Identify which cell holds the provided text, then report its (X, Y) central coordinate. 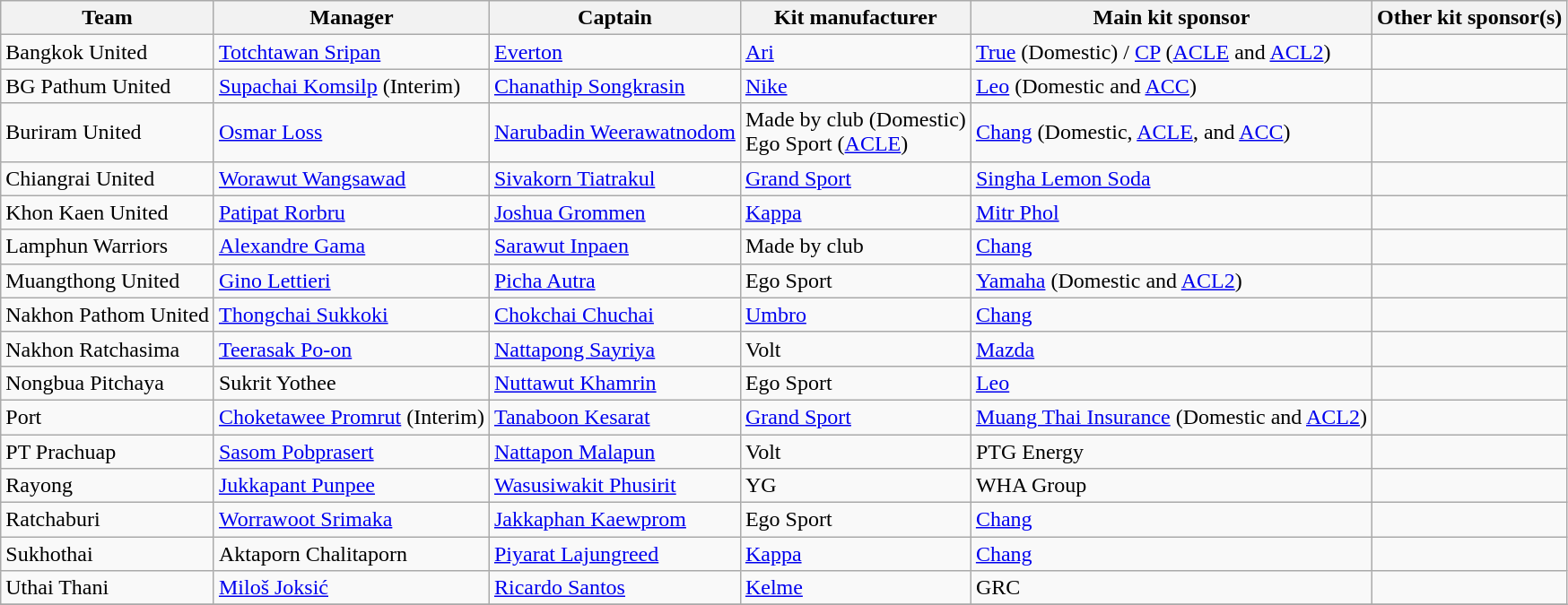
Chiangrai United (108, 178)
Rayong (108, 486)
Leo (Domestic and ACC) (1172, 86)
Nakhon Pathom United (108, 315)
Nattapon Malapun (614, 451)
Jukkapant Punpee (352, 486)
Worawut Wangsawad (352, 178)
PTG Energy (1172, 451)
Tanaboon Kesarat (614, 417)
Gino Lettieri (352, 281)
Made by club (856, 246)
Nike (856, 86)
Sukrit Yothee (352, 383)
Main kit sponsor (1172, 18)
Teerasak Po-on (352, 349)
Nuttawut Khamrin (614, 383)
Jakkaphan Kaewprom (614, 520)
Captain (614, 18)
Muangthong United (108, 281)
Yamaha (Domestic and ACL2) (1172, 281)
Made by club (Domestic) Ego Sport (ACLE) (856, 133)
Kit manufacturer (856, 18)
Sasom Pobprasert (352, 451)
Nattapong Sayriya (614, 349)
Aktaporn Chalitaporn (352, 554)
Buriram United (108, 133)
Khon Kaen United (108, 212)
Other kit sponsor(s) (1469, 18)
Totchtawan Sripan (352, 52)
Chanathip Songkrasin (614, 86)
Ratchaburi (108, 520)
Choketawee Promrut (Interim) (352, 417)
Chang (Domestic, ACLE, and ACC) (1172, 133)
Mitr Phol (1172, 212)
Chokchai Chuchai (614, 315)
Manager (352, 18)
Team (108, 18)
Ricardo Santos (614, 588)
True (Domestic) / CP (ACLE and ACL2) (1172, 52)
Nakhon Ratchasima (108, 349)
Bangkok United (108, 52)
Everton (614, 52)
Leo (1172, 383)
Muang Thai Insurance (Domestic and ACL2) (1172, 417)
Umbro (856, 315)
Worrawoot Srimaka (352, 520)
Kelme (856, 588)
Alexandre Gama (352, 246)
Lamphun Warriors (108, 246)
Sukhothai (108, 554)
Supachai Komsilp (Interim) (352, 86)
YG (856, 486)
Piyarat Lajungreed (614, 554)
Miloš Joksić (352, 588)
Patipat Rorbru (352, 212)
Ari (856, 52)
Mazda (1172, 349)
Picha Autra (614, 281)
PT Prachuap (108, 451)
Osmar Loss (352, 133)
Narubadin Weerawatnodom (614, 133)
WHA Group (1172, 486)
GRC (1172, 588)
BG Pathum United (108, 86)
Sarawut Inpaen (614, 246)
Uthai Thani (108, 588)
Thongchai Sukkoki (352, 315)
Joshua Grommen (614, 212)
Sivakorn Tiatrakul (614, 178)
Wasusiwakit Phusirit (614, 486)
Singha Lemon Soda (1172, 178)
Nongbua Pitchaya (108, 383)
Port (108, 417)
